Capture the cell that displays the provided text and extract its [x, y] central coordinate. 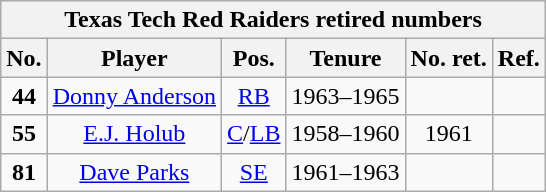
Pos. [254, 58]
RB [254, 96]
55 [24, 134]
1961 [448, 134]
Player [134, 58]
1961–1963 [346, 172]
No. ret. [448, 58]
Donny Anderson [134, 96]
SE [254, 172]
Tenure [346, 58]
Ref. [518, 58]
44 [24, 96]
Texas Tech Red Raiders retired numbers [274, 20]
1963–1965 [346, 96]
C/LB [254, 134]
Dave Parks [134, 172]
E.J. Holub [134, 134]
1958–1960 [346, 134]
No. [24, 58]
81 [24, 172]
